Pinpoint the cell where the given text exists, returning its (X, Y) midpoint coordinate. 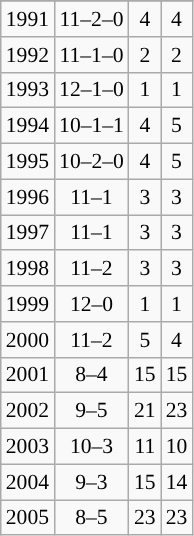
10–3 (92, 447)
1999 (28, 304)
11–1–0 (92, 55)
9–5 (92, 411)
12–1–0 (92, 90)
1995 (28, 162)
9–3 (92, 482)
1993 (28, 90)
10–1–1 (92, 126)
12–0 (92, 304)
1994 (28, 126)
1996 (28, 197)
2003 (28, 447)
2000 (28, 340)
2004 (28, 482)
1998 (28, 269)
8–5 (92, 518)
1997 (28, 233)
8–4 (92, 375)
1991 (28, 19)
2005 (28, 518)
1992 (28, 55)
14 (177, 482)
2001 (28, 375)
11–2–0 (92, 19)
21 (145, 411)
10 (177, 447)
10–2–0 (92, 162)
11 (145, 447)
2002 (28, 411)
